Search for the cell housing the specified text and yield its [X, Y] center coordinate. 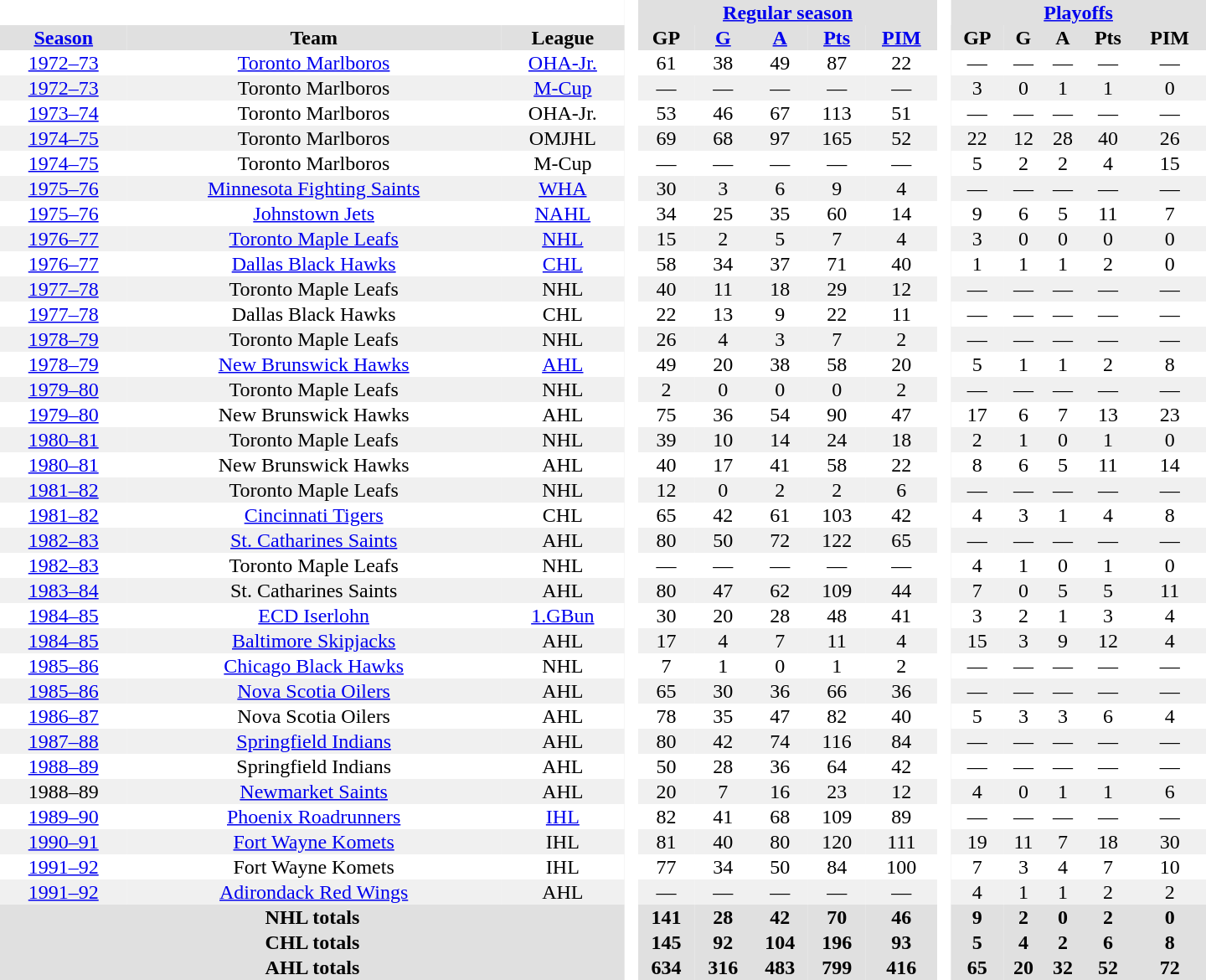
122 [837, 540]
Season [64, 38]
97 [780, 138]
Cincinnati Tigers [313, 515]
32 [1062, 967]
103 [837, 515]
799 [837, 967]
69 [667, 138]
483 [780, 967]
AHL totals [312, 967]
Johnstown Jets [313, 214]
1990–91 [64, 842]
53 [667, 113]
90 [837, 415]
CHL totals [312, 942]
48 [837, 616]
60 [837, 214]
1989–90 [64, 817]
Minnesota Fighting Saints [313, 188]
67 [780, 113]
92 [723, 942]
78 [667, 716]
37 [780, 264]
Newmarket Saints [313, 792]
Adirondack Red Wings [313, 892]
WHA [563, 188]
89 [901, 817]
141 [667, 917]
League [563, 38]
62 [780, 591]
1973–74 [64, 113]
113 [837, 113]
120 [837, 842]
1986–87 [64, 716]
1983–84 [64, 591]
1987–88 [64, 741]
Team [313, 38]
316 [723, 967]
54 [780, 415]
165 [837, 138]
634 [667, 967]
416 [901, 967]
Chicago Black Hawks [313, 666]
Playoffs [1079, 13]
1.GBun [563, 616]
111 [901, 842]
Phoenix Roadrunners [313, 817]
OMJHL [563, 138]
70 [837, 917]
44 [901, 591]
66 [837, 691]
39 [667, 440]
16 [780, 792]
77 [667, 867]
116 [837, 741]
64 [837, 766]
NAHL [563, 214]
Baltimore Skipjacks [313, 641]
19 [977, 842]
NHL totals [312, 917]
93 [901, 942]
104 [780, 942]
196 [837, 942]
29 [837, 289]
71 [837, 264]
74 [780, 741]
100 [901, 867]
145 [667, 942]
ECD Iserlohn [313, 616]
51 [901, 113]
Regular season [788, 13]
24 [837, 440]
75 [667, 415]
87 [837, 63]
81 [667, 842]
25 [723, 214]
